Identify which cell holds the provided text, then report its [X, Y] central coordinate. 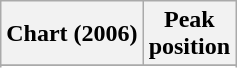
Chart (2006) [72, 34]
Peakposition [189, 34]
